Find where the given text appears and provide that cell's center as (X, Y) coordinate. 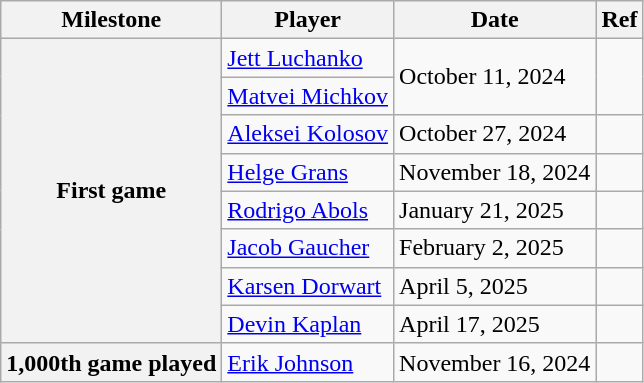
November 18, 2024 (495, 172)
October 11, 2024 (495, 77)
Erik Johnson (308, 362)
Player (308, 20)
February 2, 2025 (495, 248)
October 27, 2024 (495, 134)
Jacob Gaucher (308, 248)
Rodrigo Abols (308, 210)
January 21, 2025 (495, 210)
Matvei Michkov (308, 96)
Devin Kaplan (308, 324)
Aleksei Kolosov (308, 134)
Karsen Dorwart (308, 286)
April 17, 2025 (495, 324)
Milestone (112, 20)
1,000th game played (112, 362)
Ref (620, 20)
Jett Luchanko (308, 58)
November 16, 2024 (495, 362)
Date (495, 20)
April 5, 2025 (495, 286)
First game (112, 191)
Helge Grans (308, 172)
